Search for the cell housing the specified text and yield its [X, Y] center coordinate. 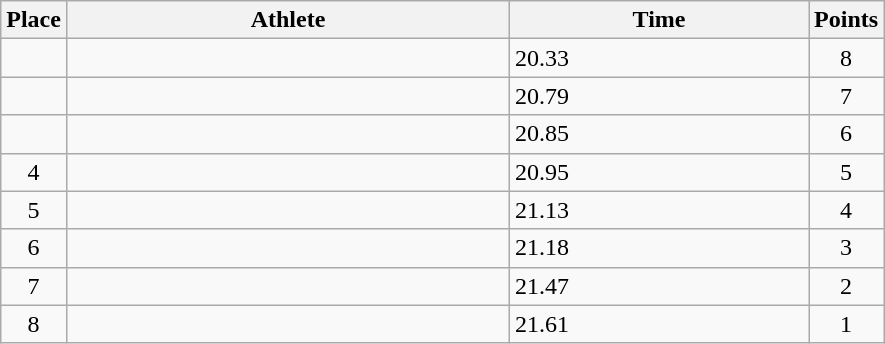
21.18 [660, 248]
21.61 [660, 324]
3 [846, 248]
20.85 [660, 134]
21.47 [660, 286]
Place [34, 20]
Points [846, 20]
Time [660, 20]
Athlete [288, 20]
21.13 [660, 210]
1 [846, 324]
20.79 [660, 96]
20.33 [660, 58]
2 [846, 286]
20.95 [660, 172]
